Identify which cell holds the provided text, then report its [X, Y] central coordinate. 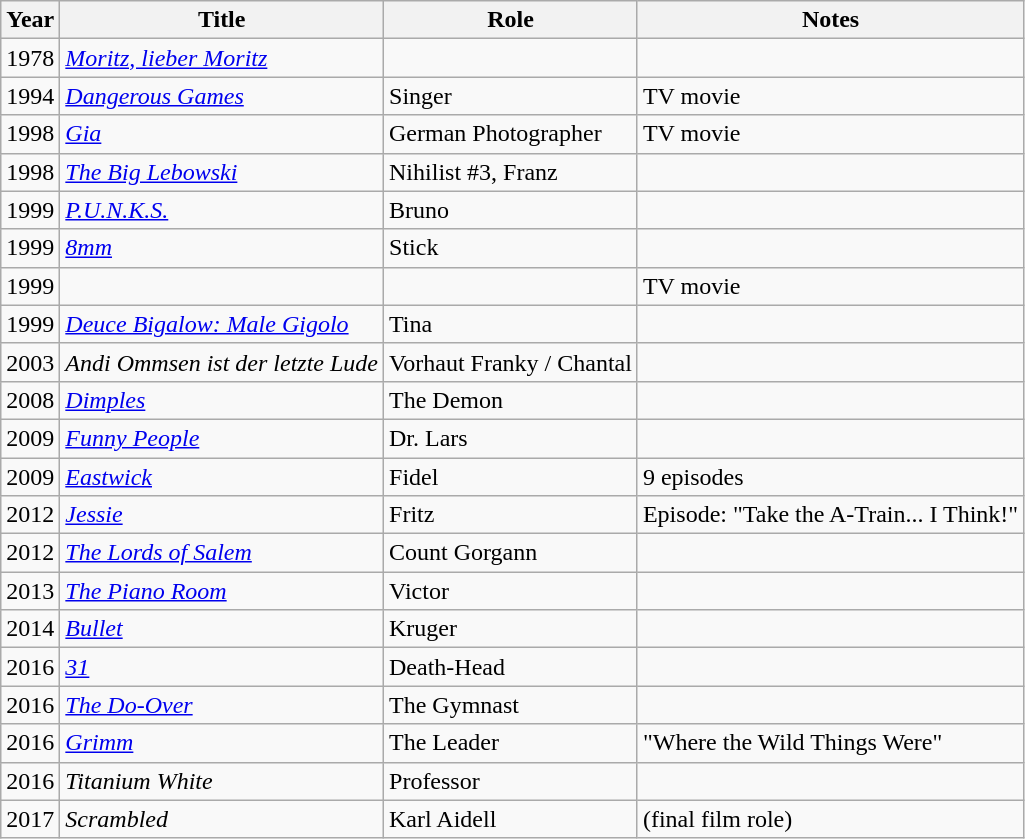
2017 [30, 819]
Tina [511, 324]
Kruger [511, 629]
Andi Ommsen ist der letzte Lude [222, 362]
The Leader [511, 743]
Bullet [222, 629]
Singer [511, 96]
Dr. Lars [511, 438]
2013 [30, 591]
Dangerous Games [222, 96]
Year [30, 20]
2003 [30, 362]
Titanium White [222, 781]
The Piano Room [222, 591]
P.U.N.K.S. [222, 210]
Title [222, 20]
Grimm [222, 743]
Funny People [222, 438]
9 episodes [830, 477]
Jessie [222, 515]
Episode: "Take the A-Train... I Think!" [830, 515]
Vorhaut Franky / Chantal [511, 362]
The Lords of Salem [222, 553]
Nihilist #3, Franz [511, 172]
Death-Head [511, 667]
(final film role) [830, 819]
2008 [30, 400]
Scrambled [222, 819]
Eastwick [222, 477]
"Where the Wild Things Were" [830, 743]
Deuce Bigalow: Male Gigolo [222, 324]
Notes [830, 20]
Gia [222, 134]
31 [222, 667]
German Photographer [511, 134]
1978 [30, 58]
Role [511, 20]
2014 [30, 629]
Fritz [511, 515]
The Gymnast [511, 705]
Professor [511, 781]
8mm [222, 248]
1994 [30, 96]
Stick [511, 248]
The Demon [511, 400]
Fidel [511, 477]
The Big Lebowski [222, 172]
Dimples [222, 400]
The Do-Over [222, 705]
Count Gorgann [511, 553]
Victor [511, 591]
Moritz, lieber Moritz [222, 58]
Bruno [511, 210]
Karl Aidell [511, 819]
